Extract the (X, Y) coordinate from the center of the cell holding the provided text.  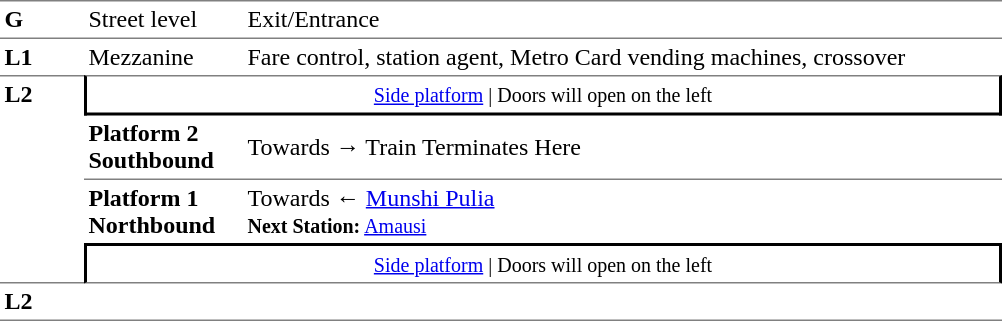
Fare control, station agent, Metro Card vending machines, crossover (622, 57)
Exit/Entrance (622, 20)
Platform 2Southbound (164, 148)
Street level (164, 20)
Towards → Train Terminates Here (622, 148)
G (42, 20)
L2 (42, 179)
Towards ← Munshi PuliaNext Station: Amausi (622, 212)
Platform 1Northbound (164, 212)
L1 (42, 57)
Mezzanine (164, 57)
